Pinpoint the cell where the given text exists, returning its [X, Y] midpoint coordinate. 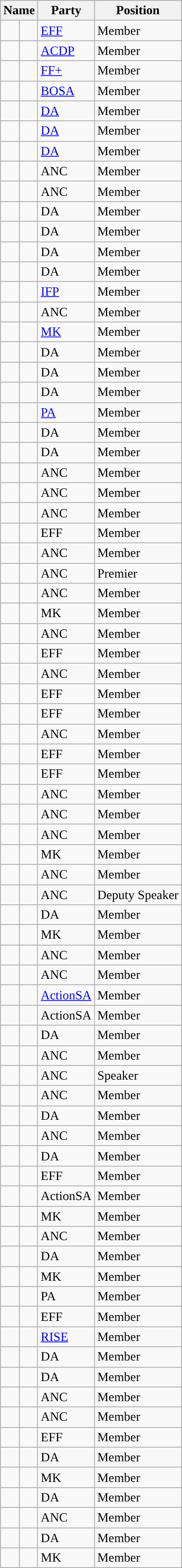
Name [19, 11]
Deputy Speaker [138, 895]
Premier [138, 573]
ACDP [66, 51]
RISE [66, 1337]
Position [138, 11]
Party [66, 11]
IFP [66, 292]
BOSA [66, 91]
Speaker [138, 1075]
FF+ [66, 71]
